Detect which cell encompasses the target text, then output its (x, y) center coordinate. 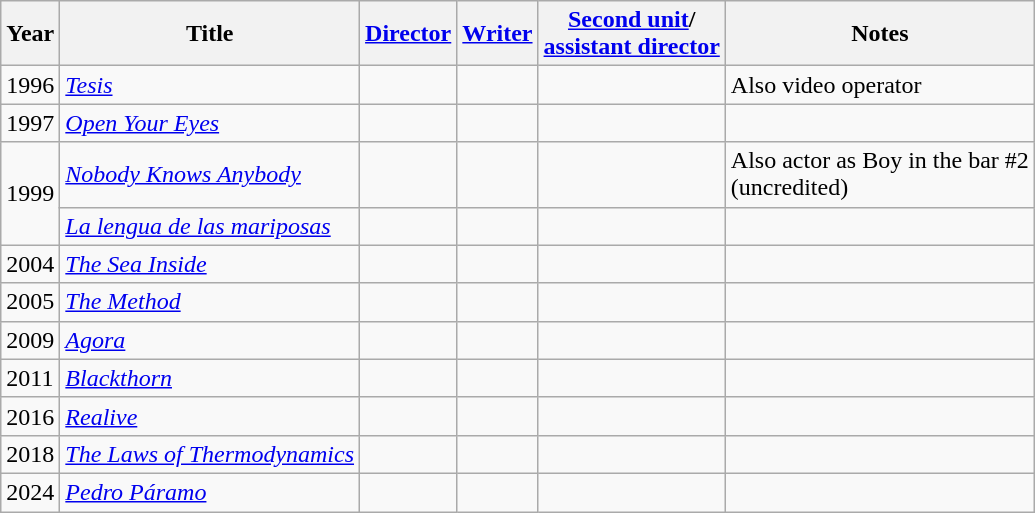
2016 (30, 416)
2024 (30, 492)
Open Your Eyes (210, 123)
2009 (30, 340)
Agora (210, 340)
Tesis (210, 85)
1997 (30, 123)
Pedro Páramo (210, 492)
Realive (210, 416)
2004 (30, 264)
The Sea Inside (210, 264)
Blackthorn (210, 378)
2018 (30, 454)
2011 (30, 378)
Year (30, 34)
1996 (30, 85)
The Laws of Thermodynamics (210, 454)
Nobody Knows Anybody (210, 174)
2005 (30, 302)
Notes (880, 34)
1999 (30, 194)
La lengua de las mariposas (210, 226)
Second unit/assistant director (632, 34)
Also video operator (880, 85)
The Method (210, 302)
Writer (498, 34)
Also actor as Boy in the bar #2(uncredited) (880, 174)
Director (408, 34)
Title (210, 34)
